Provide the [x, y] coordinate of the cell's center where the given text is located.  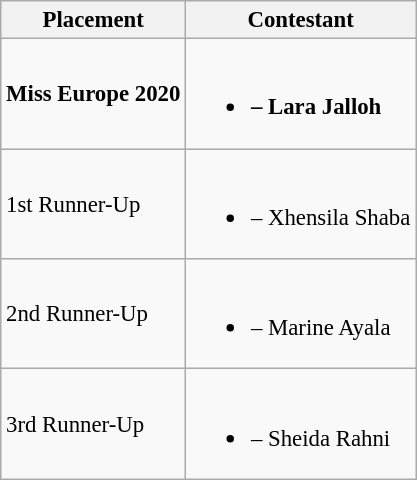
2nd Runner-Up [94, 314]
– Marine Ayala [301, 314]
3rd Runner-Up [94, 424]
Contestant [301, 20]
1st Runner-Up [94, 204]
Miss Europe 2020 [94, 94]
– Xhensila Shaba [301, 204]
Placement [94, 20]
– Sheida Rahni [301, 424]
– Lara Jalloh [301, 94]
